Provide the (X, Y) coordinate of the cell's center where the given text is located.  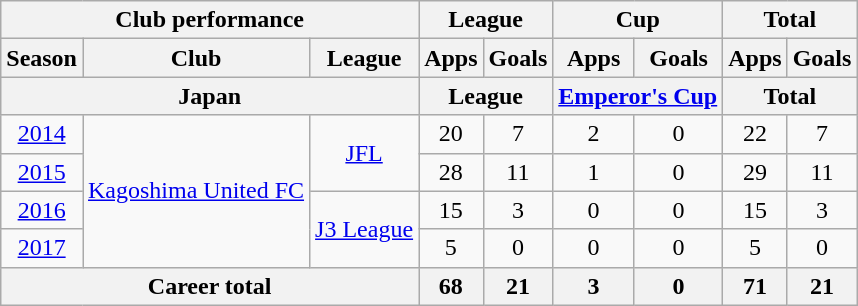
29 (755, 172)
2015 (42, 172)
20 (451, 134)
28 (451, 172)
Kagoshima United FC (196, 191)
68 (451, 286)
2017 (42, 248)
Japan (210, 96)
22 (755, 134)
J3 League (364, 229)
Club (196, 58)
Cup (638, 20)
Season (42, 58)
2014 (42, 134)
Career total (210, 286)
Club performance (210, 20)
2 (594, 134)
1 (594, 172)
JFL (364, 153)
2016 (42, 210)
71 (755, 286)
Emperor's Cup (638, 96)
